Scan for the cell matching the given text and deliver its [X, Y] coordinate at center. 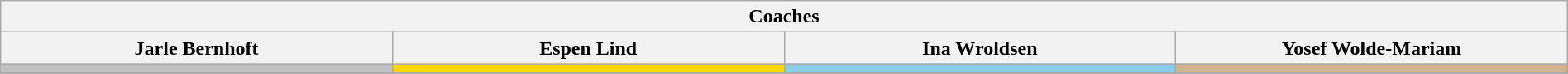
Jarle Bernhoft [197, 48]
Ina Wroldsen [980, 48]
Yosef Wolde-Mariam [1372, 48]
Coaches [784, 17]
Espen Lind [588, 48]
